Identify which cell holds the provided text, then report its (x, y) central coordinate. 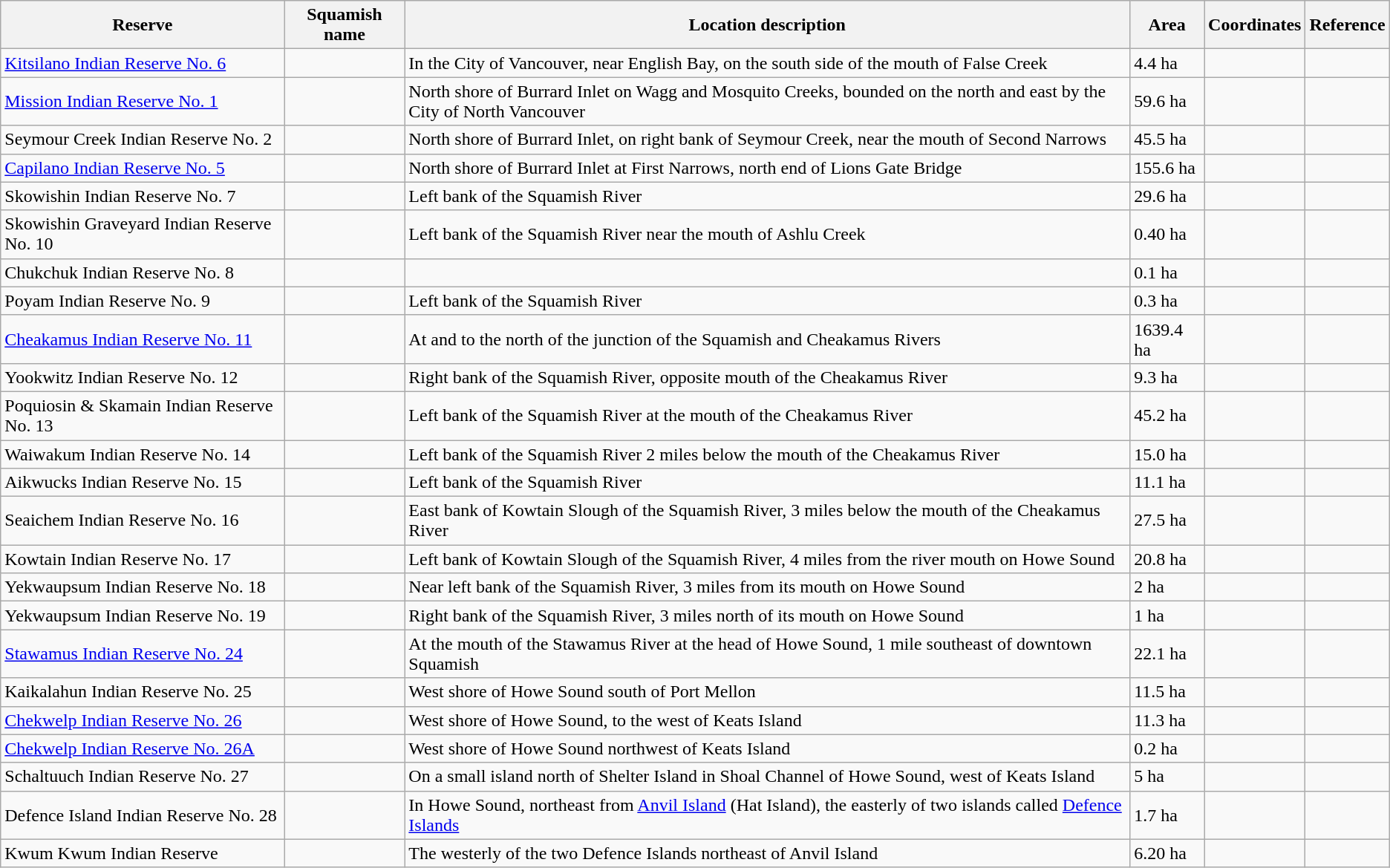
Poquiosin & Skamain Indian Reserve No. 13 (143, 416)
North shore of Burrard Inlet on Wagg and Mosquito Creeks, bounded on the north and east by the City of North Vancouver (768, 101)
Yekwaupsum Indian Reserve No. 19 (143, 616)
At and to the north of the junction of the Squamish and Cheakamus Rivers (768, 339)
In Howe Sound, northeast from Anvil Island (Hat Island), the easterly of two islands called Defence Islands (768, 815)
6.20 ha (1167, 853)
0.2 ha (1167, 748)
9.3 ha (1167, 377)
Left bank of the Squamish River 2 miles below the mouth of the Cheakamus River (768, 454)
1.7 ha (1167, 815)
Defence Island Indian Reserve No. 28 (143, 815)
Yookwitz Indian Reserve No. 12 (143, 377)
East bank of Kowtain Slough of the Squamish River, 3 miles below the mouth of the Cheakamus River (768, 521)
Kwum Kwum Indian Reserve (143, 853)
Left bank of Kowtain Slough of the Squamish River, 4 miles from the river mouth on Howe Sound (768, 559)
Skowishin Indian Reserve No. 7 (143, 196)
11.3 ha (1167, 720)
Left bank of the Squamish River near the mouth of Ashlu Creek (768, 235)
29.6 ha (1167, 196)
11.1 ha (1167, 483)
2 ha (1167, 587)
Kowtain Indian Reserve No. 17 (143, 559)
20.8 ha (1167, 559)
Chekwelp Indian Reserve No. 26A (143, 748)
Cheakamus Indian Reserve No. 11 (143, 339)
Poyam Indian Reserve No. 9 (143, 301)
Chekwelp Indian Reserve No. 26 (143, 720)
Kaikalahun Indian Reserve No. 25 (143, 692)
West shore of Howe Sound northwest of Keats Island (768, 748)
27.5 ha (1167, 521)
Seaichem Indian Reserve No. 16 (143, 521)
1 ha (1167, 616)
Right bank of the Squamish River, 3 miles north of its mouth on Howe Sound (768, 616)
Chukchuk Indian Reserve No. 8 (143, 273)
Reserve (143, 25)
Left bank of the Squamish River at the mouth of the Cheakamus River (768, 416)
North shore of Burrard Inlet at First Narrows, north end of Lions Gate Bridge (768, 168)
5 ha (1167, 777)
The westerly of the two Defence Islands northeast of Anvil Island (768, 853)
0.1 ha (1167, 273)
North shore of Burrard Inlet, on right bank of Seymour Creek, near the mouth of Second Narrows (768, 140)
In the City of Vancouver, near English Bay, on the south side of the mouth of False Creek (768, 63)
Waiwakum Indian Reserve No. 14 (143, 454)
Coordinates (1255, 25)
Kitsilano Indian Reserve No. 6 (143, 63)
Right bank of the Squamish River, opposite mouth of the Cheakamus River (768, 377)
155.6 ha (1167, 168)
Schaltuuch Indian Reserve No. 27 (143, 777)
Stawamus Indian Reserve No. 24 (143, 653)
Squamish name (345, 25)
Skowishin Graveyard Indian Reserve No. 10 (143, 235)
Seymour Creek Indian Reserve No. 2 (143, 140)
Mission Indian Reserve No. 1 (143, 101)
15.0 ha (1167, 454)
On a small island north of Shelter Island in Shoal Channel of Howe Sound, west of Keats Island (768, 777)
45.2 ha (1167, 416)
Capilano Indian Reserve No. 5 (143, 168)
0.3 ha (1167, 301)
Reference (1347, 25)
59.6 ha (1167, 101)
45.5 ha (1167, 140)
22.1 ha (1167, 653)
West shore of Howe Sound south of Port Mellon (768, 692)
0.40 ha (1167, 235)
Area (1167, 25)
Yekwaupsum Indian Reserve No. 18 (143, 587)
West shore of Howe Sound, to the west of Keats Island (768, 720)
Location description (768, 25)
1639.4 ha (1167, 339)
4.4 ha (1167, 63)
11.5 ha (1167, 692)
At the mouth of the Stawamus River at the head of Howe Sound, 1 mile southeast of downtown Squamish (768, 653)
Near left bank of the Squamish River, 3 miles from its mouth on Howe Sound (768, 587)
Aikwucks Indian Reserve No. 15 (143, 483)
